Identify which cell holds the provided text, then report its [x, y] central coordinate. 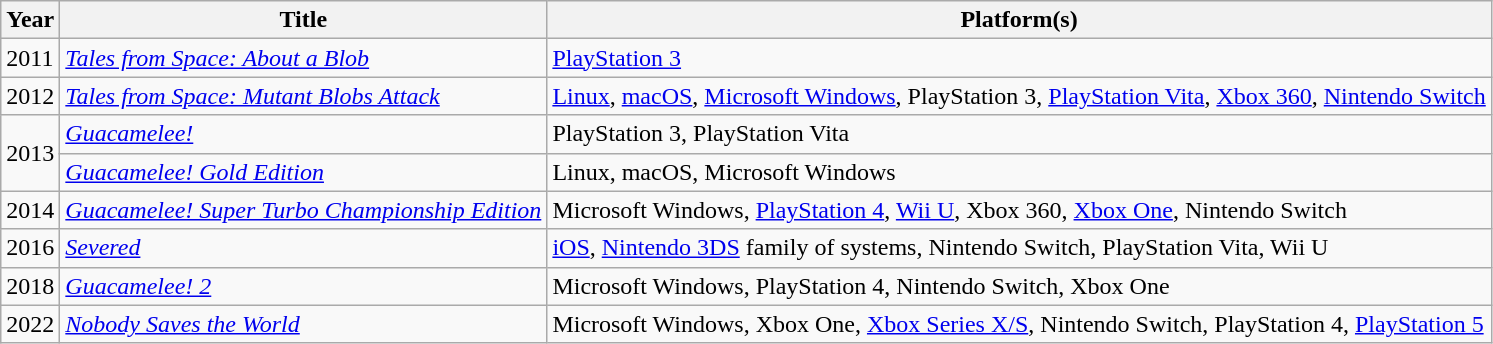
2014 [30, 210]
Guacamelee! Gold Edition [304, 172]
Tales from Space: Mutant Blobs Attack [304, 96]
2013 [30, 153]
Nobody Saves the World [304, 324]
Guacamelee! [304, 134]
2012 [30, 96]
Title [304, 20]
Year [30, 20]
Tales from Space: About a Blob [304, 58]
PlayStation 3 [1019, 58]
Platform(s) [1019, 20]
2011 [30, 58]
PlayStation 3, PlayStation Vita [1019, 134]
Microsoft Windows, PlayStation 4, Nintendo Switch, Xbox One [1019, 286]
2016 [30, 248]
Linux, macOS, Microsoft Windows, PlayStation 3, PlayStation Vita, Xbox 360, Nintendo Switch [1019, 96]
2018 [30, 286]
Microsoft Windows, Xbox One, Xbox Series X/S, Nintendo Switch, PlayStation 4, PlayStation 5 [1019, 324]
Guacamelee! Super Turbo Championship Edition [304, 210]
2022 [30, 324]
iOS, Nintendo 3DS family of systems, Nintendo Switch, PlayStation Vita, Wii U [1019, 248]
Microsoft Windows, PlayStation 4, Wii U, Xbox 360, Xbox One, Nintendo Switch [1019, 210]
Linux, macOS, Microsoft Windows [1019, 172]
Guacamelee! 2 [304, 286]
Severed [304, 248]
